Locate the cell with the specified text and output its [x, y] center coordinate. 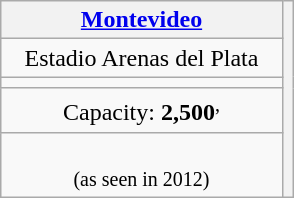
(as seen in 2012) [142, 164]
Estadio Arenas del Plata [142, 58]
Capacity: 2,500, [142, 110]
Montevideo [142, 20]
